Return the (X, Y) coordinate for the center point of the cell that contains the specified text.  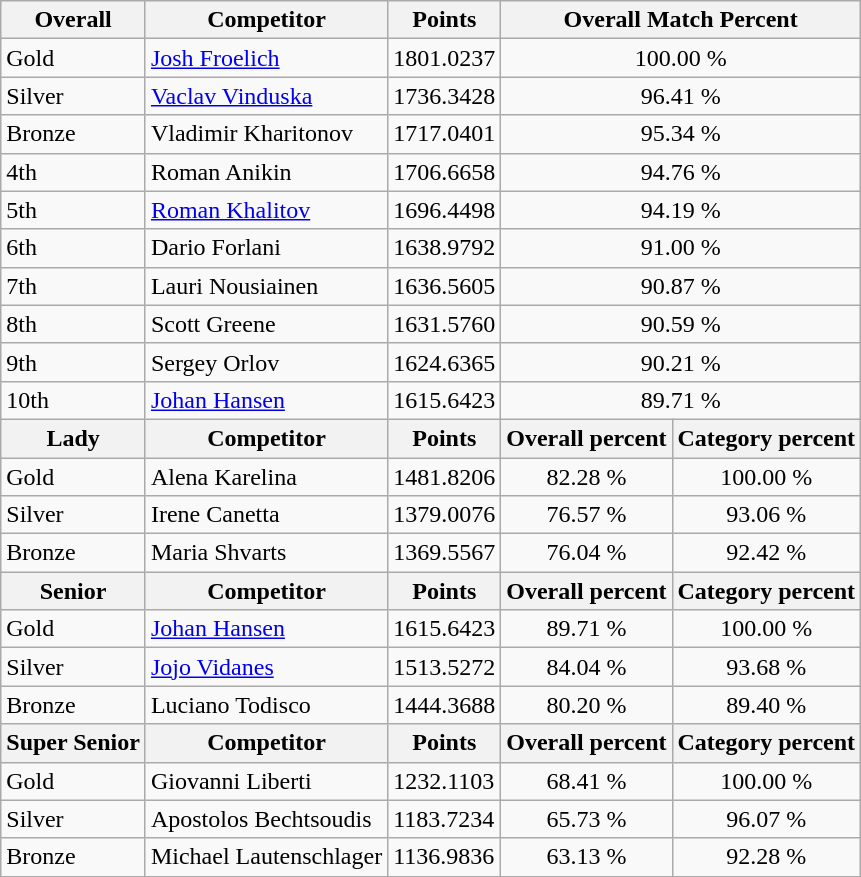
1369.5567 (444, 553)
Lady (74, 438)
1232.1103 (444, 781)
95.34 % (681, 134)
5th (74, 210)
90.59 % (681, 324)
Luciano Todisco (266, 705)
1706.6658 (444, 172)
94.19 % (681, 210)
1696.4498 (444, 210)
90.21 % (681, 362)
1183.7234 (444, 819)
89.40 % (766, 705)
76.04 % (586, 553)
82.28 % (586, 477)
Roman Anikin (266, 172)
Giovanni Liberti (266, 781)
1736.3428 (444, 96)
84.04 % (586, 667)
Scott Greene (266, 324)
Roman Khalitov (266, 210)
93.06 % (766, 515)
92.28 % (766, 857)
Alena Karelina (266, 477)
Overall Match Percent (681, 20)
Vaclav Vinduska (266, 96)
80.20 % (586, 705)
Overall (74, 20)
1481.8206 (444, 477)
65.73 % (586, 819)
1636.5605 (444, 286)
6th (74, 248)
Dario Forlani (266, 248)
1624.6365 (444, 362)
1717.0401 (444, 134)
Michael Lautenschlager (266, 857)
Jojo Vidanes (266, 667)
1631.5760 (444, 324)
Senior (74, 591)
63.13 % (586, 857)
90.87 % (681, 286)
Lauri Nousiainen (266, 286)
92.42 % (766, 553)
94.76 % (681, 172)
Irene Canetta (266, 515)
96.41 % (681, 96)
10th (74, 400)
96.07 % (766, 819)
93.68 % (766, 667)
1136.9836 (444, 857)
1513.5272 (444, 667)
4th (74, 172)
Maria Shvarts (266, 553)
Vladimir Kharitonov (266, 134)
1444.3688 (444, 705)
1638.9792 (444, 248)
91.00 % (681, 248)
9th (74, 362)
Apostolos Bechtsoudis (266, 819)
7th (74, 286)
68.41 % (586, 781)
Super Senior (74, 743)
76.57 % (586, 515)
8th (74, 324)
1379.0076 (444, 515)
1801.0237 (444, 58)
Sergey Orlov (266, 362)
Josh Froelich (266, 58)
